Locate the cell with the specified text and output its [X, Y] center coordinate. 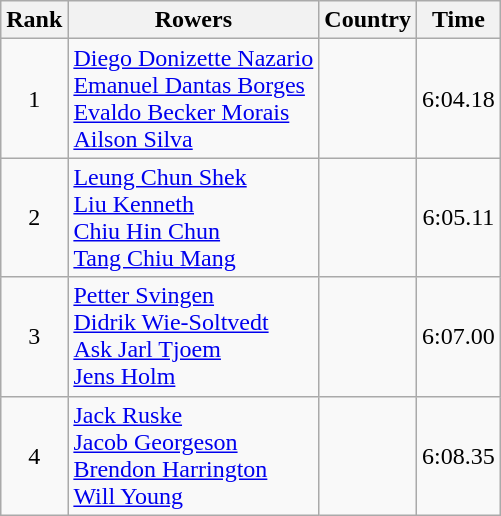
2 [34, 218]
Jack RuskeJacob GeorgesonBrendon HarringtonWill Young [194, 456]
6:04.18 [459, 98]
Leung Chun ShekLiu KennethChiu Hin ChunTang Chiu Mang [194, 218]
Diego Donizette NazarioEmanuel Dantas BorgesEvaldo Becker MoraisAilson Silva [194, 98]
6:08.35 [459, 456]
Petter SvingenDidrik Wie-SoltvedtAsk Jarl TjoemJens Holm [194, 336]
Country [368, 20]
Rowers [194, 20]
Time [459, 20]
4 [34, 456]
3 [34, 336]
6:07.00 [459, 336]
6:05.11 [459, 218]
1 [34, 98]
Rank [34, 20]
